For the text-containing cell, return its midpoint in (X, Y) coordinate format. 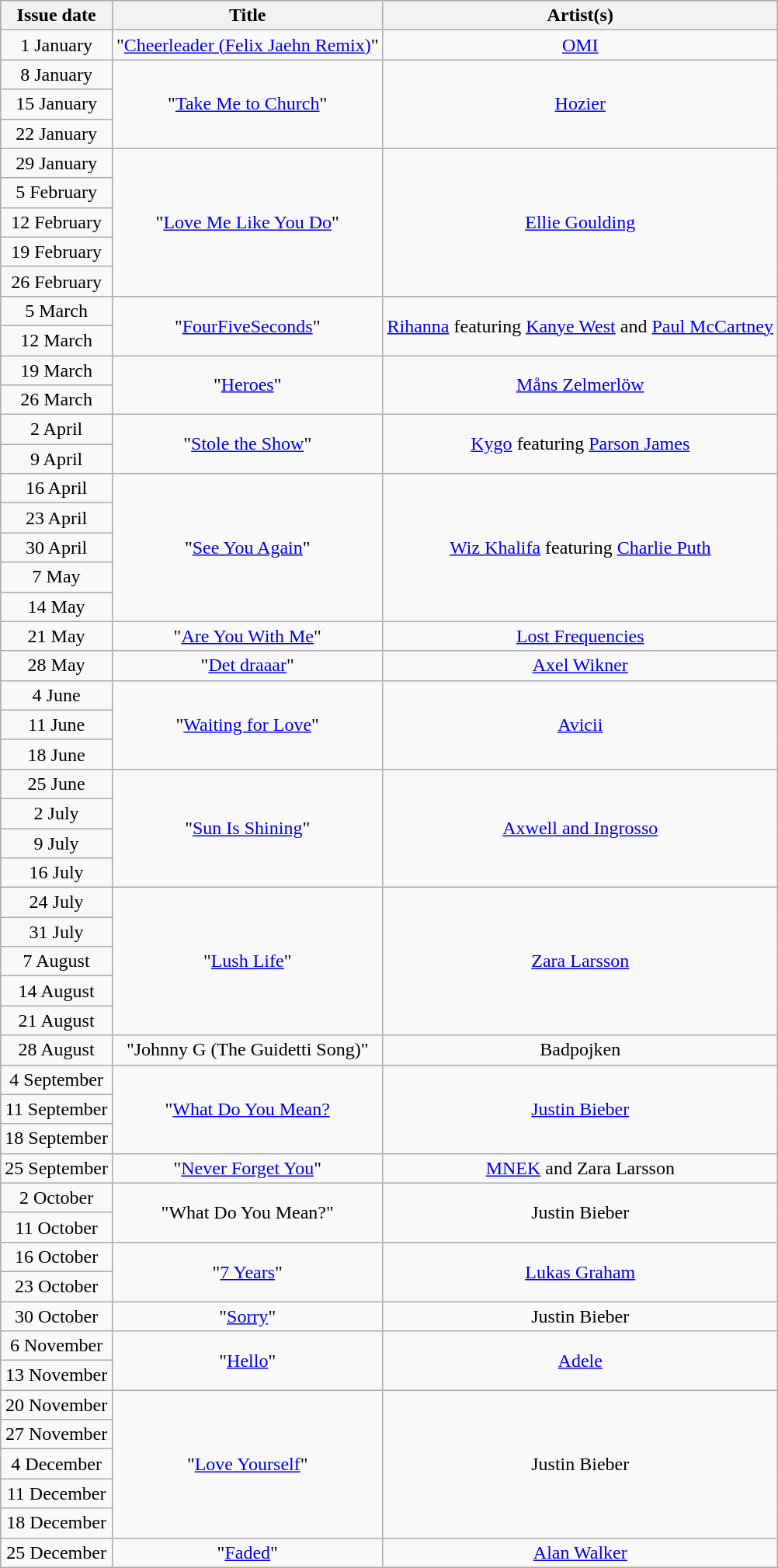
"Love Me Like You Do" (247, 222)
14 May (57, 607)
29 January (57, 163)
11 September (57, 1109)
2 October (57, 1198)
Lukas Graham (581, 1271)
Axwell and Ingrosso (581, 828)
Rihanna featuring Kanye West and Paul McCartney (581, 325)
Lost Frequencies (581, 636)
25 September (57, 1168)
28 May (57, 666)
22 January (57, 134)
11 October (57, 1227)
Ellie Goulding (581, 222)
23 October (57, 1286)
16 July (57, 873)
"What Do You Mean?" (247, 1212)
"7 Years" (247, 1271)
18 December (57, 1523)
25 December (57, 1552)
OMI (581, 45)
6 November (57, 1346)
Axel Wikner (581, 666)
Wiz Khalifa featuring Charlie Puth (581, 548)
Måns Zelmerlöw (581, 385)
7 May (57, 577)
26 March (57, 400)
MNEK and Zara Larsson (581, 1168)
"Cheerleader (Felix Jaehn Remix)" (247, 45)
18 September (57, 1139)
18 June (57, 754)
"Waiting for Love" (247, 725)
Badpojken (581, 1050)
9 April (57, 459)
2 April (57, 429)
9 July (57, 843)
Issue date (57, 16)
11 June (57, 725)
"Sun Is Shining" (247, 828)
19 February (57, 252)
"Hello" (247, 1361)
19 March (57, 370)
Artist(s) (581, 16)
16 April (57, 488)
27 November (57, 1434)
"What Do You Mean? (247, 1109)
4 December (57, 1464)
"Love Yourself" (247, 1464)
13 November (57, 1375)
30 October (57, 1316)
Avicii (581, 725)
"FourFiveSeconds" (247, 325)
"Sorry" (247, 1316)
11 December (57, 1493)
4 June (57, 695)
"Are You With Me" (247, 636)
"Heroes" (247, 385)
"Johnny G (The Guidetti Song)" (247, 1050)
12 March (57, 340)
Hozier (581, 104)
26 February (57, 281)
Title (247, 16)
14 August (57, 991)
Alan Walker (581, 1552)
"Stole the Show" (247, 444)
15 January (57, 104)
21 August (57, 1020)
7 August (57, 961)
25 June (57, 784)
8 January (57, 75)
30 April (57, 548)
"See You Again" (247, 548)
"Faded" (247, 1552)
Adele (581, 1361)
1 January (57, 45)
"Det draaar" (247, 666)
Zara Larsson (581, 961)
2 July (57, 813)
4 September (57, 1080)
5 March (57, 311)
16 October (57, 1257)
5 February (57, 193)
"Never Forget You" (247, 1168)
"Take Me to Church" (247, 104)
Kygo featuring Parson James (581, 444)
23 April (57, 518)
31 July (57, 932)
12 February (57, 222)
21 May (57, 636)
"Lush Life" (247, 961)
20 November (57, 1405)
28 August (57, 1050)
24 July (57, 902)
